Search for the cell housing the specified text and yield its [x, y] center coordinate. 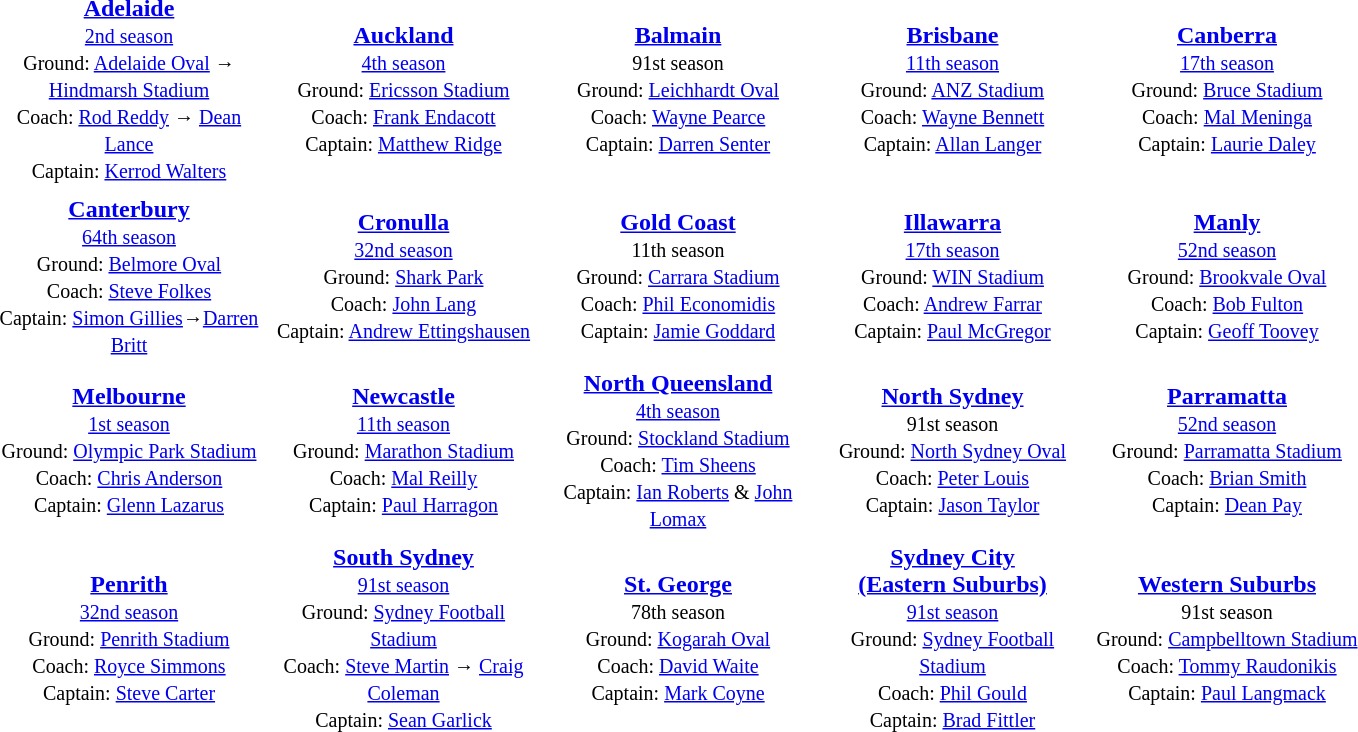
North Sydney91st seasonGround: North Sydney Oval Coach: Peter LouisCaptain: Jason Taylor [953, 450]
Illawarra17th seasonGround: WIN Stadium Coach: Andrew FarrarCaptain: Paul McGregor [953, 276]
Newcastle11th seasonGround: Marathon Stadium Coach: Mal ReillyCaptain: Paul Harragon [404, 450]
Cronulla32nd seasonGround: Shark Park Coach: John LangCaptain: Andrew Ettingshausen [404, 276]
North Queensland4th seasonGround: Stockland Stadium Coach: Tim SheensCaptain: Ian Roberts & John Lomax [678, 450]
Gold Coast11th seasonGround: Carrara Stadium Coach: Phil EconomidisCaptain: Jamie Goddard [678, 276]
